Identify which cell holds the provided text, then report its (x, y) central coordinate. 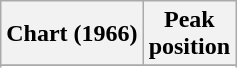
Chart (1966) (72, 34)
Peakposition (189, 34)
